Return the [X, Y] coordinate for the center point of the cell that contains the specified text.  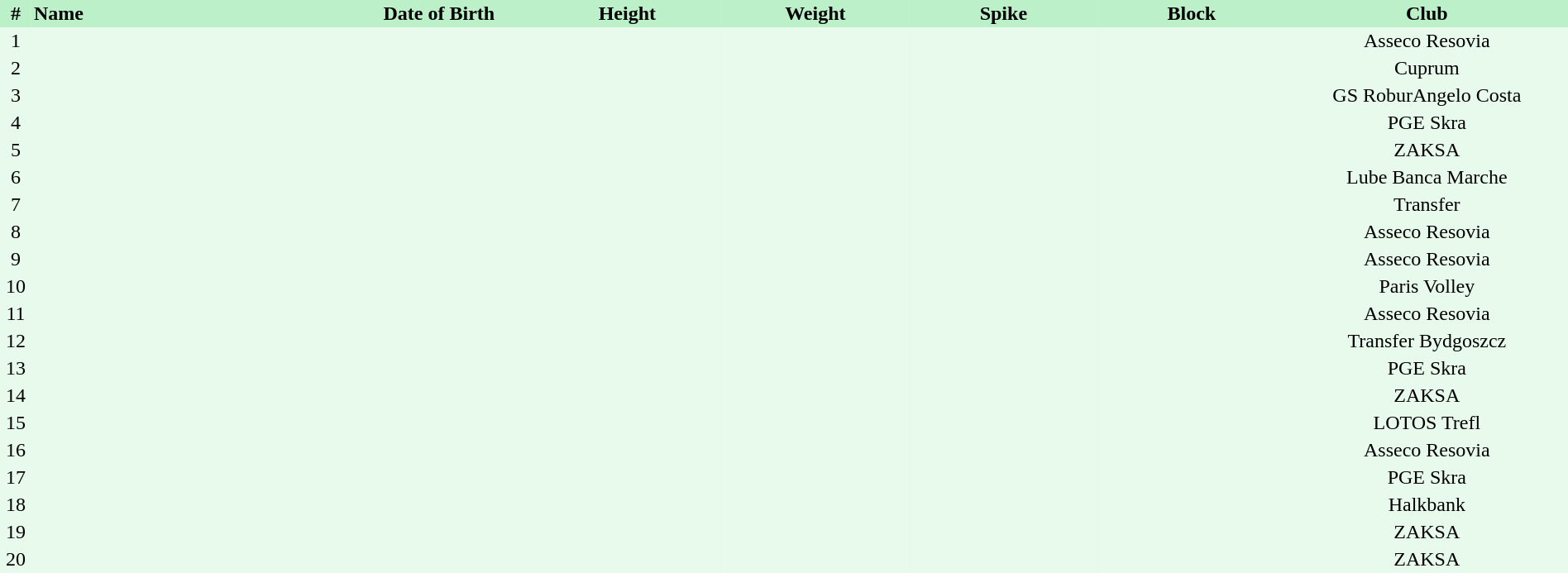
17 [16, 478]
Height [628, 13]
1 [16, 41]
20 [16, 559]
16 [16, 450]
11 [16, 314]
Lube Banca Marche [1427, 177]
2 [16, 68]
18 [16, 504]
7 [16, 205]
14 [16, 395]
Cuprum [1427, 68]
6 [16, 177]
12 [16, 341]
13 [16, 369]
Name [189, 13]
Weight [815, 13]
Club [1427, 13]
5 [16, 150]
15 [16, 423]
Spike [1004, 13]
3 [16, 96]
8 [16, 232]
4 [16, 122]
Transfer Bydgoszcz [1427, 341]
9 [16, 260]
Transfer [1427, 205]
Date of Birth [439, 13]
10 [16, 286]
GS RoburAngelo Costa [1427, 96]
LOTOS Trefl [1427, 423]
19 [16, 532]
Paris Volley [1427, 286]
Halkbank [1427, 504]
# [16, 13]
Block [1192, 13]
